For the text-containing cell, return its midpoint in [x, y] coordinate format. 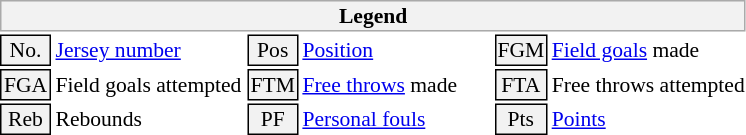
Position [396, 50]
FGA [26, 85]
Field goals attempted [149, 85]
Legend [373, 16]
FGM [520, 50]
FTA [520, 85]
Free throws made [396, 85]
Jersey number [149, 50]
Pos [273, 50]
Field goals made [648, 50]
FTM [273, 85]
Free throws attempted [648, 85]
No. [26, 50]
